Return (X, Y) of the center of cell containing provided text 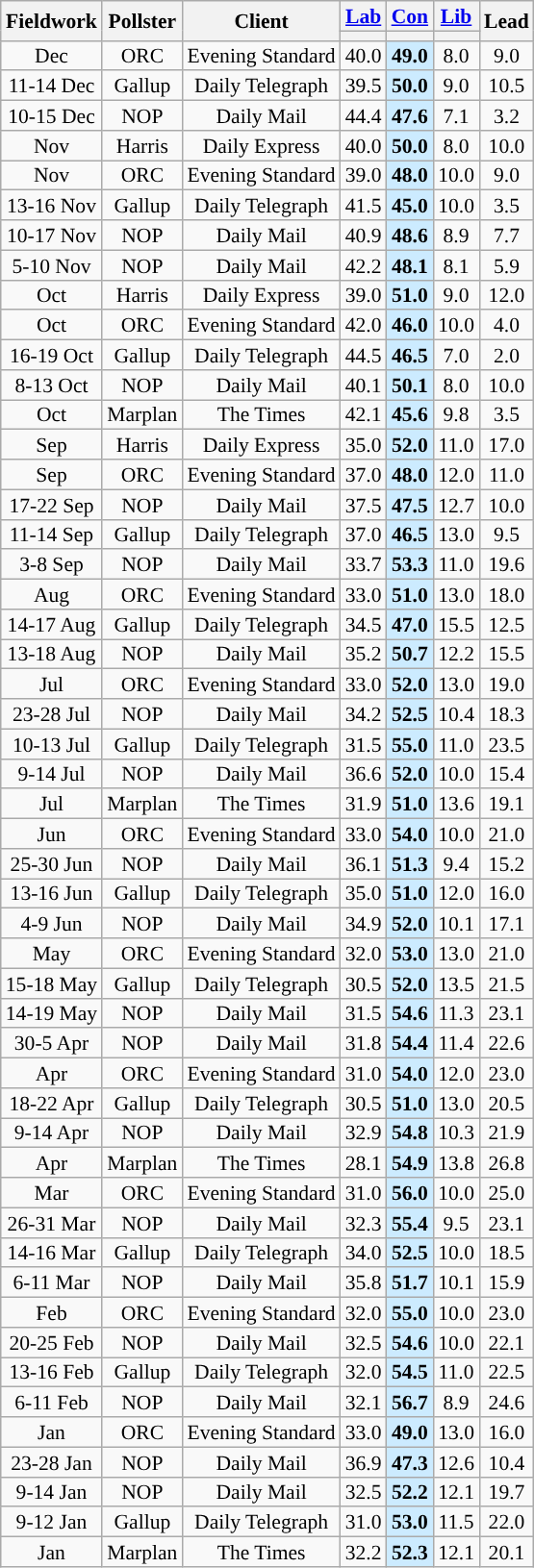
Lead (506, 21)
54.8 (410, 1132)
22.5 (506, 1373)
10-17 Nov (52, 235)
18-22 Apr (52, 1104)
8.1 (456, 265)
4.0 (506, 325)
28.1 (364, 1163)
19.7 (506, 1492)
22.0 (506, 1523)
2.0 (506, 356)
Lab (364, 15)
23.5 (506, 744)
19.0 (506, 684)
Pollster (142, 21)
8-13 Oct (52, 385)
10.5 (506, 87)
22.6 (506, 1044)
Aug (52, 594)
39.5 (364, 87)
32.1 (364, 1402)
13-16 Jun (52, 894)
Client (261, 21)
7.1 (456, 115)
31.9 (364, 804)
13-18 Aug (52, 654)
42.2 (364, 265)
40.9 (364, 235)
32.9 (364, 1132)
9-14 Jul (52, 773)
13.5 (456, 983)
9-14 Jan (52, 1492)
26-31 Mar (52, 1223)
9.4 (456, 863)
33.7 (364, 565)
24.6 (506, 1402)
48.6 (410, 235)
13.6 (456, 804)
11-14 Sep (52, 535)
55.4 (410, 1223)
3.2 (506, 115)
30-5 Apr (52, 1044)
18.5 (506, 1252)
7.7 (506, 235)
20.1 (506, 1552)
40.1 (364, 385)
Jun (52, 834)
12.7 (456, 504)
14-19 May (52, 1013)
17.0 (506, 444)
47.5 (410, 504)
48.1 (410, 265)
12.2 (456, 654)
5-10 Nov (52, 265)
54.5 (410, 1373)
9-12 Jan (52, 1523)
May (52, 954)
10.3 (456, 1132)
13.8 (456, 1163)
42.0 (364, 325)
47.3 (410, 1461)
34.5 (364, 625)
9.8 (456, 415)
11.4 (456, 1044)
56.0 (410, 1192)
32.3 (364, 1223)
10-13 Jul (52, 744)
50.1 (410, 385)
25.0 (506, 1192)
16-19 Oct (52, 356)
15.4 (506, 773)
44.5 (364, 356)
53.3 (410, 565)
50.7 (410, 654)
37.5 (364, 504)
35.8 (364, 1282)
46.0 (410, 325)
Con (410, 15)
10-15 Dec (52, 115)
6-11 Mar (52, 1282)
21.9 (506, 1132)
36.6 (364, 773)
15.9 (506, 1282)
11.3 (456, 1013)
36.1 (364, 863)
19.1 (506, 804)
56.7 (410, 1402)
52.2 (410, 1492)
11-14 Dec (52, 87)
34.0 (364, 1252)
Lib (456, 15)
13-16 Nov (52, 206)
9-14 Apr (52, 1132)
17.1 (506, 923)
20-25 Feb (52, 1342)
21.5 (506, 983)
18.3 (506, 713)
15.2 (506, 863)
52.3 (410, 1552)
23-28 Jul (52, 713)
34.2 (364, 713)
4-9 Jun (52, 923)
Dec (52, 56)
44.4 (364, 115)
7.0 (456, 356)
51.7 (410, 1282)
15-18 May (52, 983)
Mar (52, 1192)
41.5 (364, 206)
11.5 (456, 1523)
54.9 (410, 1163)
Fieldwork (52, 21)
47.6 (410, 115)
13-16 Feb (52, 1373)
22.1 (506, 1342)
6-11 Feb (52, 1402)
23-28 Jan (52, 1461)
32.2 (364, 1552)
25-30 Jun (52, 863)
42.1 (364, 415)
36.9 (364, 1461)
47.0 (410, 625)
51.3 (410, 863)
20.5 (506, 1104)
12.6 (456, 1461)
14-17 Aug (52, 625)
Feb (52, 1313)
54.4 (410, 1044)
5.9 (506, 265)
19.6 (506, 565)
14-16 Mar (52, 1252)
17-22 Sep (52, 504)
45.0 (410, 206)
18.0 (506, 594)
45.6 (410, 415)
31.8 (364, 1044)
12.5 (506, 625)
26.8 (506, 1163)
35.2 (364, 654)
3-8 Sep (52, 565)
34.9 (364, 923)
